Search for the cell housing the specified text and yield its [X, Y] center coordinate. 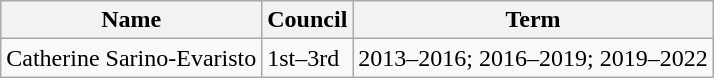
Catherine Sarino-Evaristo [132, 58]
Council [308, 20]
2013–2016; 2016–2019; 2019–2022 [533, 58]
1st–3rd [308, 58]
Name [132, 20]
Term [533, 20]
